Return the (X, Y) coordinate for the center point of the cell that contains the specified text.  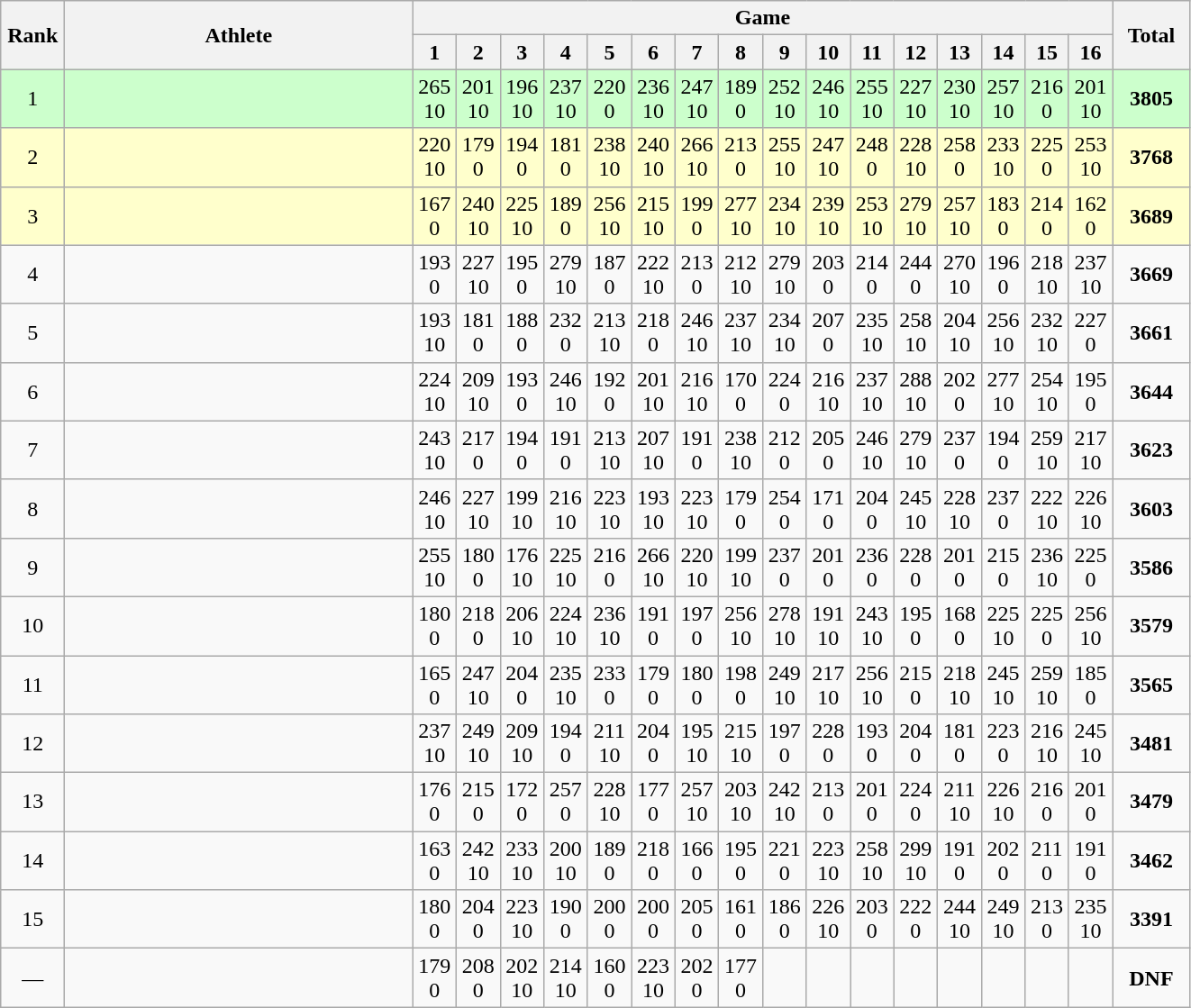
1850 (1090, 685)
19110 (829, 625)
21210 (741, 274)
3603 (1151, 508)
3689 (1151, 216)
2200 (609, 99)
3623 (1151, 450)
2320 (566, 333)
25410 (1047, 391)
2230 (1004, 744)
3805 (1151, 99)
Athlete (239, 35)
1960 (1004, 274)
28810 (915, 391)
2580 (960, 157)
20310 (741, 802)
1700 (741, 391)
1630 (434, 861)
20010 (566, 861)
1650 (434, 685)
3586 (1151, 568)
1870 (609, 274)
2360 (872, 568)
25210 (784, 99)
19510 (697, 744)
1830 (1004, 216)
17610 (523, 568)
3661 (1151, 333)
1660 (697, 861)
21410 (566, 978)
20410 (960, 333)
3579 (1151, 625)
2570 (566, 802)
3565 (1151, 685)
27010 (960, 274)
1760 (434, 802)
2170 (477, 450)
3391 (1151, 919)
29910 (915, 861)
3669 (1151, 274)
— (32, 978)
1990 (697, 216)
3479 (1151, 802)
1710 (829, 508)
1670 (434, 216)
1860 (784, 919)
2110 (1047, 861)
1610 (741, 919)
Total (1151, 35)
3768 (1151, 157)
24410 (960, 919)
2120 (784, 450)
19610 (523, 99)
1600 (609, 978)
Game (762, 18)
DNF (1151, 978)
2210 (784, 861)
26510 (434, 99)
3644 (1151, 391)
23910 (829, 216)
2480 (872, 157)
2080 (477, 978)
23210 (1047, 333)
3481 (1151, 744)
1680 (960, 625)
16 (1090, 52)
20210 (523, 978)
1920 (609, 391)
2270 (1090, 333)
2330 (609, 685)
1720 (523, 802)
27810 (784, 625)
20710 (654, 450)
Rank (32, 35)
1980 (741, 685)
2070 (829, 333)
1880 (523, 333)
3462 (1151, 861)
1620 (1090, 216)
2440 (915, 274)
2220 (915, 919)
1900 (566, 919)
23010 (960, 99)
2540 (784, 508)
20610 (523, 625)
